Output the (X, Y) coordinate of the center of the cell containing the given text.  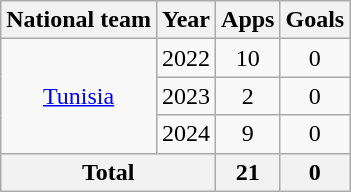
Tunisia (79, 96)
Year (186, 20)
2022 (186, 58)
2 (248, 96)
National team (79, 20)
9 (248, 134)
2024 (186, 134)
Apps (248, 20)
Goals (315, 20)
21 (248, 172)
Total (108, 172)
10 (248, 58)
2023 (186, 96)
